Capture the cell that displays the provided text and extract its [X, Y] central coordinate. 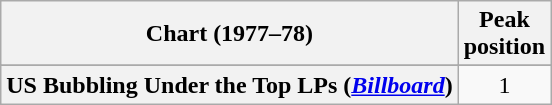
US Bubbling Under the Top LPs (Billboard) [230, 85]
1 [504, 85]
Chart (1977–78) [230, 34]
Peakposition [504, 34]
